Return the [x, y] coordinate for the center point of the cell that contains the specified text.  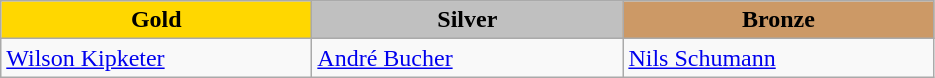
Gold [156, 20]
Wilson Kipketer [156, 58]
Silver [468, 20]
André Bucher [468, 58]
Nils Schumann [778, 58]
Bronze [778, 20]
